Pinpoint the cell where the given text exists, returning its [X, Y] midpoint coordinate. 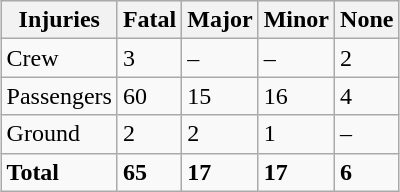
15 [220, 96]
3 [149, 58]
Total [59, 172]
Fatal [149, 20]
None [367, 20]
60 [149, 96]
Crew [59, 58]
6 [367, 172]
Ground [59, 134]
1 [296, 134]
Major [220, 20]
Passengers [59, 96]
16 [296, 96]
Minor [296, 20]
4 [367, 96]
Injuries [59, 20]
65 [149, 172]
